Provide the (x, y) coordinate of the cell's center where the given text is located.  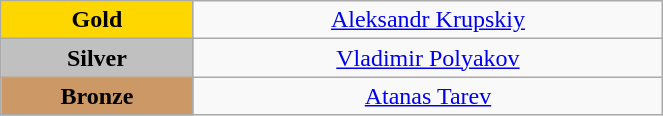
Vladimir Polyakov (428, 58)
Bronze (97, 96)
Aleksandr Krupskiy (428, 20)
Atanas Tarev (428, 96)
Gold (97, 20)
Silver (97, 58)
